Output the (X, Y) coordinate of the center of the cell containing the given text.  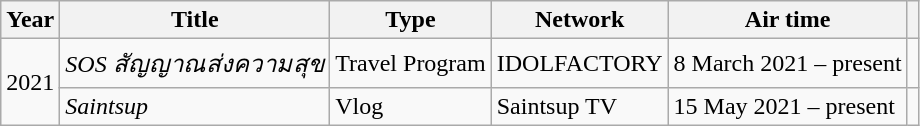
SOS สัญญาณส่งความสุข (195, 64)
Saintsup (195, 106)
Year (30, 20)
Saintsup TV (580, 106)
Vlog (411, 106)
Type (411, 20)
8 March 2021 – present (788, 64)
Title (195, 20)
Air time (788, 20)
Travel Program (411, 64)
Network (580, 20)
2021 (30, 82)
IDOLFACTORY (580, 64)
15 May 2021 – present (788, 106)
